Determine the [X, Y] coordinate at the center of the cell enclosing the given text.  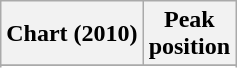
Chart (2010) [72, 34]
Peak position [189, 34]
